Locate the cell with the specified text and output its (x, y) center coordinate. 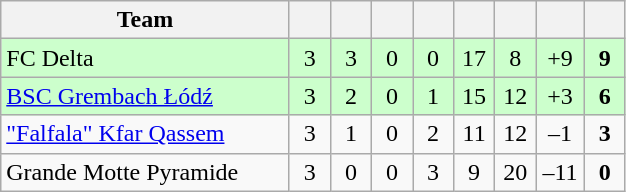
–1 (560, 134)
"Falfala" Kfar Qassem (146, 134)
–11 (560, 172)
FC Delta (146, 58)
BSC Grembach Łódź (146, 96)
8 (516, 58)
6 (604, 96)
Team (146, 20)
Grande Motte Pyramide (146, 172)
15 (474, 96)
20 (516, 172)
11 (474, 134)
+9 (560, 58)
+3 (560, 96)
17 (474, 58)
